Determine the [X, Y] coordinate at the center of the cell enclosing the given text.  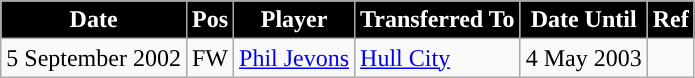
Date [94, 20]
Transferred To [438, 20]
Ref [670, 20]
Date Until [584, 20]
FW [210, 58]
4 May 2003 [584, 58]
Hull City [438, 58]
5 September 2002 [94, 58]
Phil Jevons [294, 58]
Pos [210, 20]
Player [294, 20]
